From the cell containing the given text, extract its center point as [X, Y] coordinate. 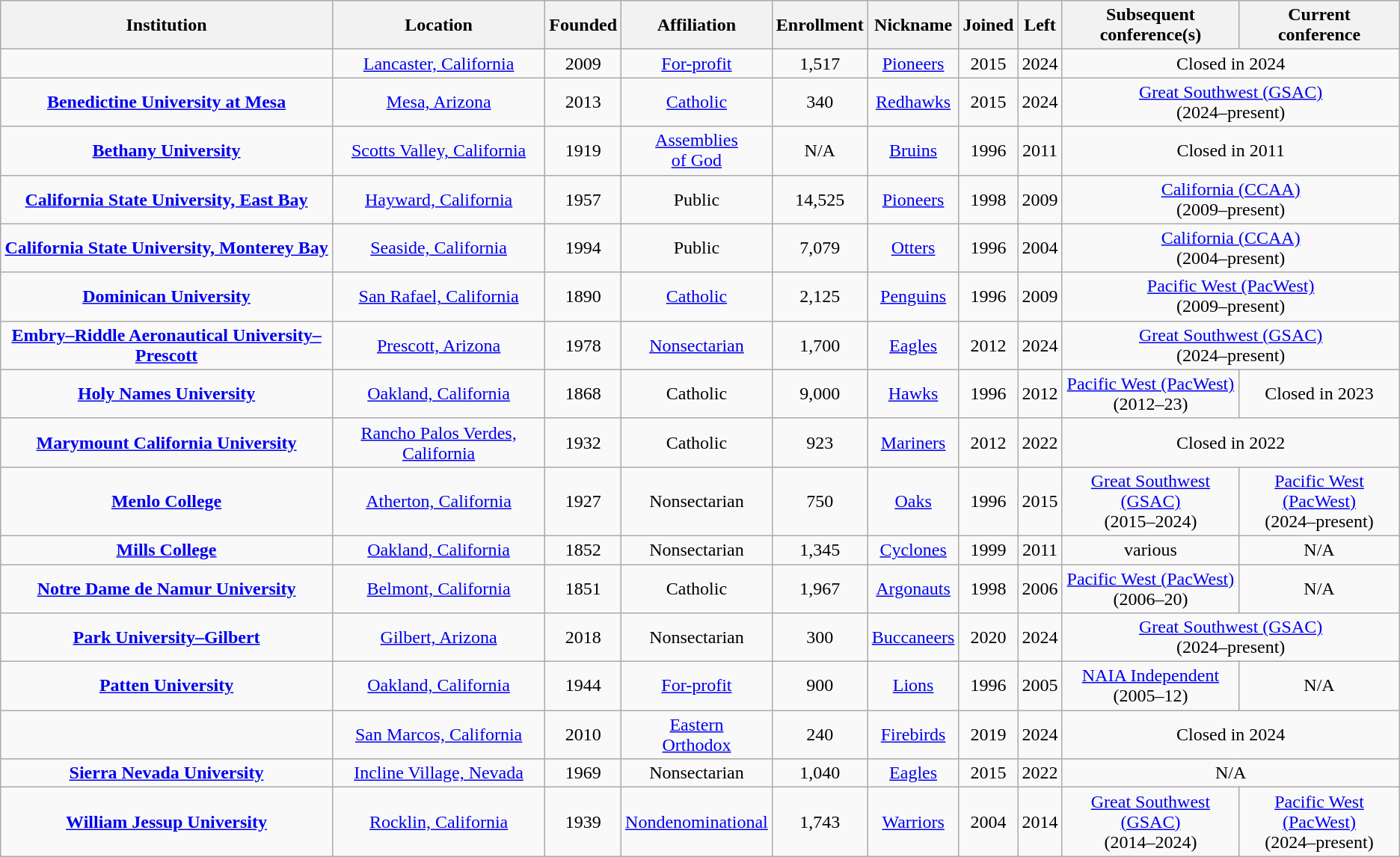
San Rafael, California [438, 296]
1851 [583, 588]
1,967 [820, 588]
Belmont, California [438, 588]
Pacific West (PacWest)(2006–20) [1150, 588]
Closed in 2022 [1231, 443]
300 [820, 637]
1957 [583, 199]
1919 [583, 151]
Notre Dame de Namur University [167, 588]
Enrollment [820, 25]
Patten University [167, 686]
1,517 [820, 64]
Mariners [913, 443]
1944 [583, 686]
Scotts Valley, California [438, 151]
Seaside, California [438, 248]
Hayward, California [438, 199]
Otters [913, 248]
1994 [583, 248]
Founded [583, 25]
1999 [989, 550]
2005 [1040, 686]
750 [820, 501]
Nondenominational [697, 822]
340 [820, 102]
Cyclones [913, 550]
1,040 [820, 773]
1852 [583, 550]
Great Southwest (GSAC)(2015–2024) [1150, 501]
1890 [583, 296]
14,525 [820, 199]
Prescott, Arizona [438, 345]
Lions [913, 686]
California State University, Monterey Bay [167, 248]
Gilbert, Arizona [438, 637]
Marymount California University [167, 443]
Location [438, 25]
Warriors [913, 822]
Affiliation [697, 25]
Pacific West (PacWest)(2012–23) [1150, 393]
San Marcos, California [438, 734]
2,125 [820, 296]
Rancho Palos Verdes, California [438, 443]
California State University, East Bay [167, 199]
Menlo College [167, 501]
240 [820, 734]
Closed in 2023 [1319, 393]
Holy Names University [167, 393]
Left [1040, 25]
Dominican University [167, 296]
Great Southwest (GSAC)(2014–2024) [1150, 822]
2013 [583, 102]
1932 [583, 443]
Penguins [913, 296]
1939 [583, 822]
Lancaster, California [438, 64]
Atherton, California [438, 501]
Embry–Riddle Aeronautical University–Prescott [167, 345]
Currentconference [1319, 25]
NAIA Independent(2005–12) [1150, 686]
Nickname [913, 25]
1,700 [820, 345]
2018 [583, 637]
Bruins [913, 151]
Park University–Gilbert [167, 637]
2006 [1040, 588]
Mesa, Arizona [438, 102]
900 [820, 686]
Closed in 2011 [1231, 151]
Incline Village, Nevada [438, 773]
California (CCAA)(2004–present) [1231, 248]
923 [820, 443]
2010 [583, 734]
Pacific West (PacWest)(2009–present) [1231, 296]
Joined [989, 25]
EasternOrthodox [697, 734]
Institution [167, 25]
2014 [1040, 822]
1969 [583, 773]
1927 [583, 501]
Mills College [167, 550]
7,079 [820, 248]
California (CCAA)(2009–present) [1231, 199]
1,345 [820, 550]
9,000 [820, 393]
Firebirds [913, 734]
Redhawks [913, 102]
Rocklin, California [438, 822]
2019 [989, 734]
Hawks [913, 393]
1978 [583, 345]
Sierra Nevada University [167, 773]
2020 [989, 637]
various [1150, 550]
Bethany University [167, 151]
Buccaneers [913, 637]
1,743 [820, 822]
Benedictine University at Mesa [167, 102]
Assembliesof God [697, 151]
Subsequentconference(s) [1150, 25]
Oaks [913, 501]
Argonauts [913, 588]
1868 [583, 393]
William Jessup University [167, 822]
